From the cell containing the given text, extract its center point as (X, Y) coordinate. 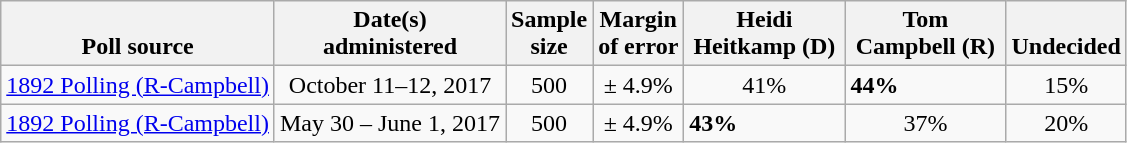
44% (926, 85)
15% (1066, 85)
Marginof error (638, 34)
May 30 – June 1, 2017 (390, 123)
43% (764, 123)
October 11–12, 2017 (390, 85)
HeidiHeitkamp (D) (764, 34)
37% (926, 123)
41% (764, 85)
TomCampbell (R) (926, 34)
Date(s)administered (390, 34)
Poll source (138, 34)
Undecided (1066, 34)
20% (1066, 123)
Samplesize (550, 34)
